Extract the (X, Y) coordinate from the center of the cell holding the provided text.  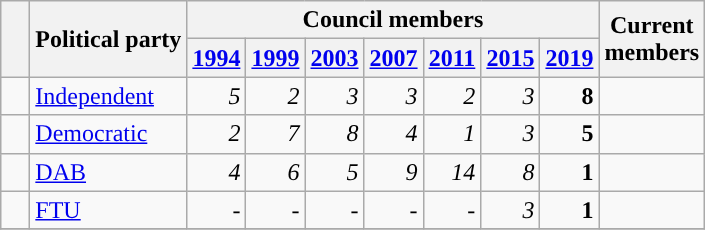
2007 (394, 58)
7 (276, 134)
Independent (108, 96)
FTU (108, 210)
9 (394, 172)
6 (276, 172)
Council members (393, 20)
1999 (276, 58)
14 (452, 172)
2011 (452, 58)
2003 (334, 58)
1994 (216, 58)
Democratic (108, 134)
DAB (108, 172)
2019 (570, 58)
Currentmembers (652, 39)
Political party (108, 39)
2015 (510, 58)
